Output the (x, y) coordinate of the center of the cell containing the given text.  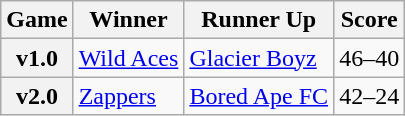
46–40 (370, 58)
Winner (128, 20)
Wild Aces (128, 58)
Runner Up (259, 20)
42–24 (370, 96)
Bored Ape FC (259, 96)
v2.0 (37, 96)
Game (37, 20)
Score (370, 20)
v1.0 (37, 58)
Glacier Boyz (259, 58)
Zappers (128, 96)
